Capture the cell that displays the provided text and extract its [X, Y] central coordinate. 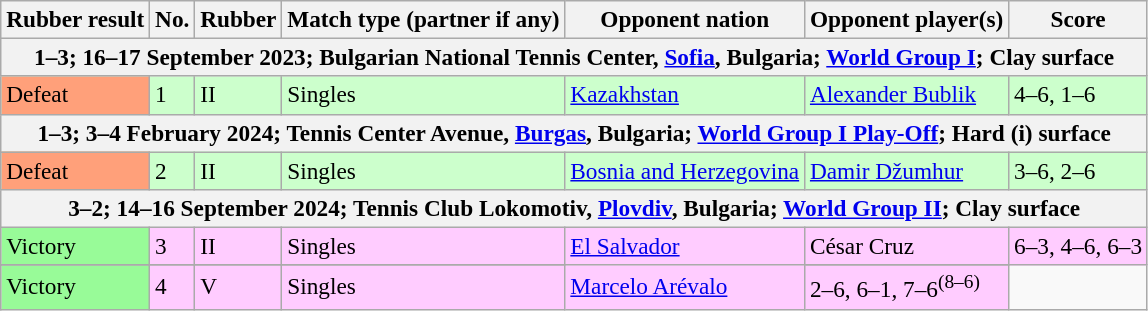
Opponent nation [685, 19]
Alexander Bublik [907, 95]
Opponent player(s) [907, 19]
3–6, 2–6 [1078, 170]
Score [1078, 19]
2 [172, 170]
3–2; 14–16 September 2024; Tennis Club Lokomotiv, Plovdiv, Bulgaria; World Group II; Clay surface [574, 208]
El Salvador [685, 246]
3 [172, 246]
Kazakhstan [685, 95]
César Cruz [907, 246]
2–6, 6–1, 7–6(8–6) [907, 287]
6–3, 4–6, 6–3 [1078, 246]
V [238, 287]
4 [172, 287]
4–6, 1–6 [1078, 95]
1–3; 3–4 February 2024; Tennis Center Avenue, Burgas, Bulgaria; World Group I Play-Off; Hard (i) surface [574, 133]
No. [172, 19]
1 [172, 95]
Rubber [238, 19]
Rubber result [76, 19]
Marcelo Arévalo [685, 287]
Bosnia and Herzegovina [685, 170]
Damir Džumhur [907, 170]
1–3; 16–17 September 2023; Bulgarian National Tennis Center, Sofia, Bulgaria; World Group I; Clay surface [574, 57]
Match type (partner if any) [424, 19]
